Pinpoint the cell where the given text exists, returning its (X, Y) midpoint coordinate. 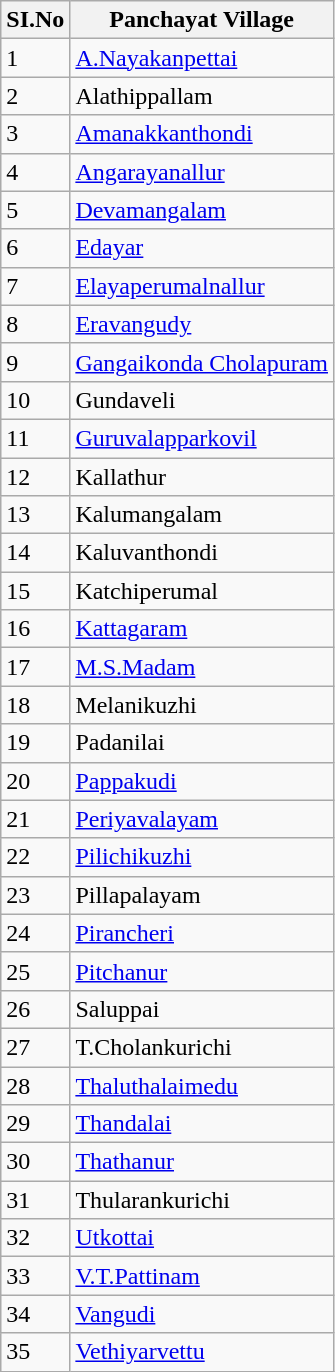
Kallathur (202, 477)
1 (36, 58)
Kattagaram (202, 629)
Devamangalam (202, 210)
18 (36, 705)
Alathippallam (202, 96)
24 (36, 933)
5 (36, 210)
2 (36, 96)
4 (36, 172)
Vethiyarvettu (202, 1352)
13 (36, 515)
Eravangudy (202, 324)
Padanilai (202, 743)
Thandalai (202, 1124)
Gangaikonda Cholapuram (202, 362)
Pitchanur (202, 971)
Kaluvanthondi (202, 553)
Thaluthalaimedu (202, 1085)
20 (36, 781)
T.Cholankurichi (202, 1047)
25 (36, 971)
19 (36, 743)
Kalumangalam (202, 515)
Pillapalayam (202, 895)
Pilichikuzhi (202, 857)
34 (36, 1314)
32 (36, 1238)
Thathanur (202, 1162)
21 (36, 819)
Elayaperumalnallur (202, 286)
Utkottai (202, 1238)
11 (36, 438)
10 (36, 400)
Angarayanallur (202, 172)
22 (36, 857)
23 (36, 895)
Katchiperumal (202, 591)
9 (36, 362)
8 (36, 324)
Pappakudi (202, 781)
Pirancheri (202, 933)
17 (36, 667)
M.S.Madam (202, 667)
Periyavalayam (202, 819)
Gundaveli (202, 400)
16 (36, 629)
Thularankurichi (202, 1200)
Guruvalapparkovil (202, 438)
31 (36, 1200)
SI.No (36, 20)
33 (36, 1276)
Melanikuzhi (202, 705)
Edayar (202, 248)
6 (36, 248)
27 (36, 1047)
15 (36, 591)
Vangudi (202, 1314)
3 (36, 134)
Panchayat Village (202, 20)
7 (36, 286)
12 (36, 477)
Amanakkanthondi (202, 134)
Saluppai (202, 1009)
35 (36, 1352)
14 (36, 553)
26 (36, 1009)
V.T.Pattinam (202, 1276)
30 (36, 1162)
28 (36, 1085)
A.Nayakanpettai (202, 58)
29 (36, 1124)
